Return (X, Y) of the center of cell containing provided text 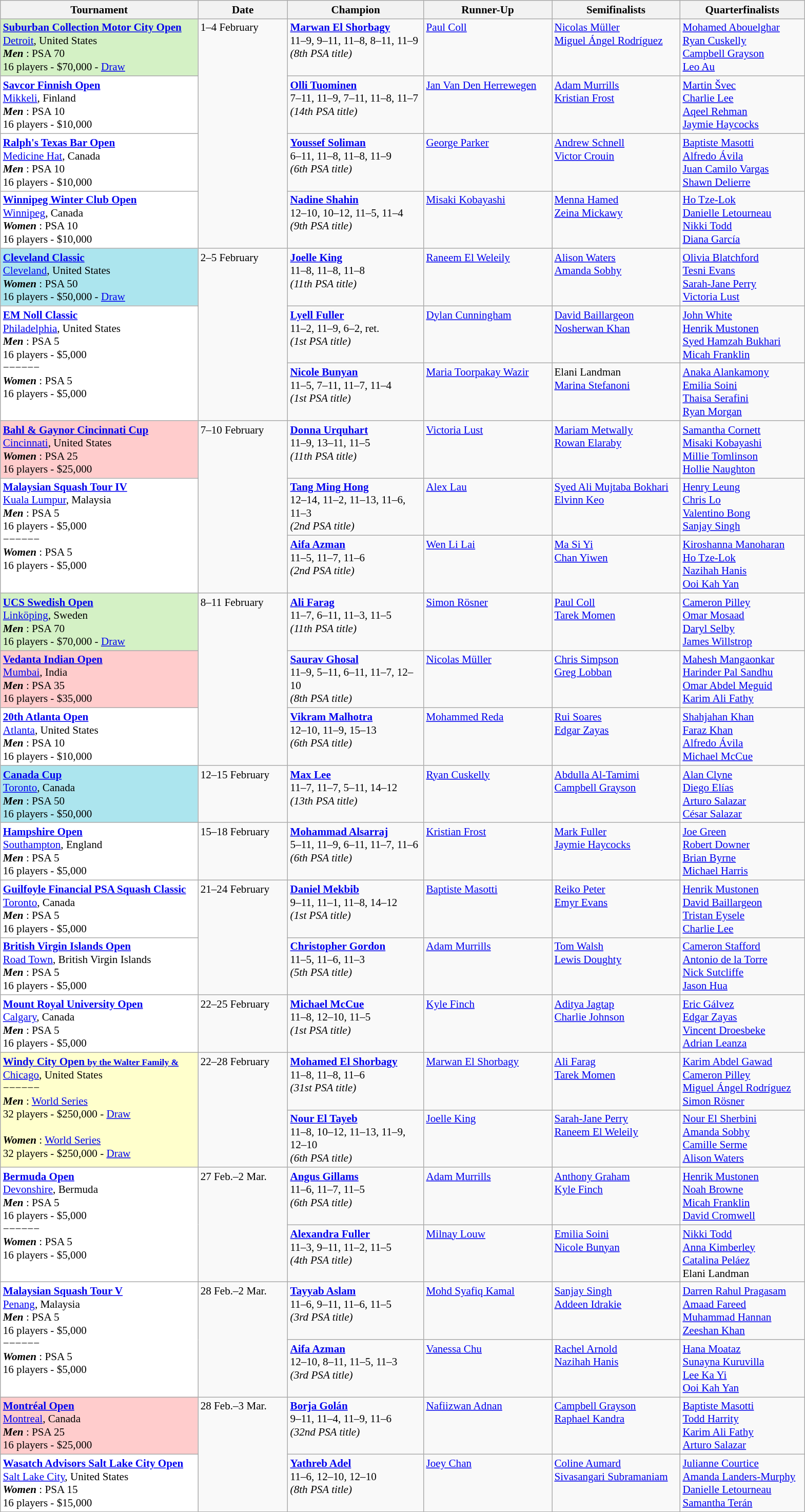
Champion (356, 9)
Borja Golán9–11, 11–4, 11–9, 11–6(32nd PSA title) (356, 1426)
Montréal Open Montreal, Canada Men : PSA 2516 players - $25,000 (100, 1426)
Julianne Courtice Amanda Landers-Murphy Danielle Letourneau Samantha Terán (742, 1483)
Winnipeg Winter Club Open Winnipeg, Canada Women : PSA 1016 players - $10,000 (100, 220)
12–15 February (243, 794)
Cameron Pilley Omar Mosaad Daryl Selby James Willstrop (742, 622)
15–18 February (243, 851)
Henrik Mustonen Noah Browne Micah Franklin David Cromwell (742, 1196)
Dylan Cunningham (488, 335)
28 Feb.–3 Mar. (243, 1455)
Nicolas Müller (488, 679)
Cameron Stafford Antonio de la Torre Nick Sutcliffe Jason Hua (742, 966)
Aditya Jagtap Charlie Johnson (616, 1024)
Tom Walsh Lewis Doughty (616, 966)
Cleveland Classic Cleveland, United States Women : PSA 5016 players - $50,000 - Draw (100, 277)
Savcor Finnish Open Mikkeli, Finland Men : PSA 1016 players - $10,000 (100, 105)
Mohamed El Shorbagy11–8, 11–8, 11–6(31st PSA title) (356, 1081)
Mohamed Abouelghar Ryan Cuskelly Campbell Grayson Leo Au (742, 47)
Eric Gálvez Edgar Zayas Vincent Droesbeke Adrian Leanza (742, 1024)
Christopher Gordon11–5, 11–6, 11–3(5th PSA title) (356, 966)
Henrik Mustonen David Baillargeon Tristan Eysele Charlie Lee (742, 909)
Kristian Frost (488, 851)
Mohd Syafiq Kamal (488, 1311)
Elani Landman Marina Stefanoni (616, 392)
Bahl & Gaynor Cincinnati Cup Cincinnati, United States Women : PSA 2516 players - $25,000 (100, 449)
Emilia Soini Nicole Bunyan (616, 1253)
Paul Coll (488, 47)
Nour El Tayeb11–8, 10–12, 11–13, 11–9, 12–10(6th PSA title) (356, 1138)
20th Atlanta Open Atlanta, United States Men : PSA 1016 players - $10,000 (100, 737)
1–4 February (243, 133)
Simon Rösner (488, 622)
Nicolas Müller Miguel Ángel Rodríguez (616, 47)
Mohammed Reda (488, 737)
Baptiste Masotti Todd Harrity Karim Ali Fathy Arturo Salazar (742, 1426)
Vikram Malhotra12–10, 11–9, 15–13(6th PSA title) (356, 737)
Ma Si Yi Chan Yiwen (616, 564)
Mount Royal University Open Calgary, Canada Men : PSA 516 players - $5,000 (100, 1024)
Abdulla Al-Tamimi Campbell Grayson (616, 794)
Olli Tuominen7–11, 11–9, 7–11, 11–8, 11–7(14th PSA title) (356, 105)
Alan Clyne Diego Elías Arturo Salazar César Salazar (742, 794)
Jan Van Den Herrewegen (488, 105)
Joe Green Robert Downer Brian Byrne Michael Harris (742, 851)
Sanjay Singh Addeen Idrakie (616, 1311)
Alison Waters Amanda Sobhy (616, 277)
Reiko Peter Emyr Evans (616, 909)
Mark Fuller Jaymie Haycocks (616, 851)
Max Lee11–7, 11–7, 5–11, 14–12(13th PSA title) (356, 794)
Baptiste Masotti (488, 909)
Lyell Fuller11–2, 11–9, 6–2, ret.(1st PSA title) (356, 335)
Wasatch Advisors Salt Lake City Open Salt Lake City, United States Women : PSA 1516 players - $15,000 (100, 1483)
Bermuda Open Devonshire, Bermuda Men : PSA 516 players - $5,000−−−−−− Women : PSA 516 players - $5,000 (100, 1225)
21–24 February (243, 937)
Ali Farag11–7, 6–11, 11–3, 11–5(11th PSA title) (356, 622)
Angus Gillams11–6, 11–7, 11–5(6th PSA title) (356, 1196)
Canada Cup Toronto, Canada Men : PSA 5016 players - $50,000 (100, 794)
Alexandra Fuller11–3, 9–11, 11–2, 11–5(4th PSA title) (356, 1253)
Kiroshanna Manoharan Ho Tze-Lok Nazihah Hanis Ooi Kah Yan (742, 564)
Wen Li Lai (488, 564)
Malaysian Squash Tour V Penang, Malaysia Men : PSA 516 players - $5,000−−−−−− Women : PSA 516 players - $5,000 (100, 1340)
Darren Rahul Pragasam Amaad Fareed Muhammad Hannan Zeeshan Khan (742, 1311)
Vedanta Indian Open Mumbai, India Men : PSA 3516 players - $35,000 (100, 679)
Martin Švec Charlie Lee Aqeel Rehman Jaymie Haycocks (742, 105)
Ryan Cuskelly (488, 794)
Campbell Grayson Raphael Kandra (616, 1426)
Ralph's Texas Bar Open Medicine Hat, Canada Men : PSA 1016 players - $10,000 (100, 162)
Samantha Cornett Misaki Kobayashi Millie Tomlinson Hollie Naughton (742, 449)
22–25 February (243, 1024)
Chris Simpson Greg Lobban (616, 679)
Raneem El Weleily (488, 277)
Anaka Alankamony Emilia Soini Thaisa Serafini Ryan Morgan (742, 392)
Coline Aumard Sivasangari Subramaniam (616, 1483)
7–10 February (243, 507)
Guilfoyle Financial PSA Squash Classic Toronto, Canada Men : PSA 516 players - $5,000 (100, 909)
Rachel Arnold Nazihah Hanis (616, 1368)
Baptiste Masotti Alfredo Ávila Juan Camilo Vargas Shawn Delierre (742, 162)
Semifinalists (616, 9)
Henry Leung Chris Lo Valentino Bong Sanjay Singh (742, 507)
George Parker (488, 162)
Donna Urquhart11–9, 13–11, 11–5(11th PSA title) (356, 449)
Youssef Soliman6–11, 11–8, 11–8, 11–9(6th PSA title) (356, 162)
Hana Moataz Sunayna Kuruvilla Lee Ka Yi Ooi Kah Yan (742, 1368)
Victoria Lust (488, 449)
Tayyab Aslam11–6, 9–11, 11–6, 11–5(3rd PSA title) (356, 1311)
Nadine Shahin12–10, 10–12, 11–5, 11–4(9th PSA title) (356, 220)
2–5 February (243, 335)
Olivia Blatchford Tesni Evans Sarah-Jane Perry Victoria Lust (742, 277)
Ho Tze-Lok Danielle Letourneau Nikki Todd Diana García (742, 220)
Adam Murrills Kristian Frost (616, 105)
28 Feb.–2 Mar. (243, 1340)
Nafiizwan Adnan (488, 1426)
Karim Abdel Gawad Cameron Pilley Miguel Ángel Rodríguez Simon Rösner (742, 1081)
Paul Coll Tarek Momen (616, 622)
John White Henrik Mustonen Syed Hamzah Bukhari Micah Franklin (742, 335)
Joelle King11–8, 11–8, 11–8(11th PSA title) (356, 277)
Mohammad Alsarraj5–11, 11–9, 6–11, 11–7, 11–6(6th PSA title) (356, 851)
Malaysian Squash Tour IV Kuala Lumpur, Malaysia Men : PSA 516 players - $5,000−−−−−− Women : PSA 516 players - $5,000 (100, 536)
Nikki Todd Anna Kimberley Catalina Peláez Elani Landman (742, 1253)
EM Noll Classic Philadelphia, United States Men : PSA 516 players - $5,000−−−−−− Women : PSA 516 players - $5,000 (100, 363)
UCS Swedish Open Linköping, Sweden Men : PSA 7016 players - $70,000 - Draw (100, 622)
27 Feb.–2 Mar. (243, 1225)
Runner-Up (488, 9)
Mahesh Mangaonkar Harinder Pal Sandhu Omar Abdel Meguid Karim Ali Fathy (742, 679)
Tang Ming Hong12–14, 11–2, 11–13, 11–6, 11–3(2nd PSA title) (356, 507)
Michael McCue11–8, 12–10, 11–5(1st PSA title) (356, 1024)
Marwan El Shorbagy (488, 1081)
Vanessa Chu (488, 1368)
Hampshire Open Southampton, England Men : PSA 516 players - $5,000 (100, 851)
Anthony Graham Kyle Finch (616, 1196)
Milnay Louw (488, 1253)
8–11 February (243, 679)
Marwan El Shorbagy11–9, 9–11, 11–8, 8–11, 11–9(8th PSA title) (356, 47)
Alex Lau (488, 507)
Aifa Azman11–5, 11–7, 11–6(2nd PSA title) (356, 564)
Shahjahan Khan Faraz Khan Alfredo Ávila Michael McCue (742, 737)
Yathreb Adel11–6, 12–10, 12–10(8th PSA title) (356, 1483)
Misaki Kobayashi (488, 220)
David Baillargeon Nosherwan Khan (616, 335)
Andrew Schnell Victor Crouin (616, 162)
Joelle King (488, 1138)
22–28 February (243, 1110)
Date (243, 9)
Kyle Finch (488, 1024)
Saurav Ghosal11–9, 5–11, 6–11, 11–7, 12–10(8th PSA title) (356, 679)
British Virgin Islands Open Road Town, British Virgin Islands Men : PSA 516 players - $5,000 (100, 966)
Tournament (100, 9)
Menna Hamed Zeina Mickawy (616, 220)
Ali Farag Tarek Momen (616, 1081)
Nicole Bunyan11–5, 7–11, 11–7, 11–4(1st PSA title) (356, 392)
Sarah-Jane Perry Raneem El Weleily (616, 1138)
Rui Soares Edgar Zayas (616, 737)
Syed Ali Mujtaba Bokhari Elvinn Keo (616, 507)
Quarterfinalists (742, 9)
Maria Toorpakay Wazir (488, 392)
Mariam Metwally Rowan Elaraby (616, 449)
Nour El Sherbini Amanda Sobhy Camille Serme Alison Waters (742, 1138)
Suburban Collection Motor City Open Detroit, United States Men : PSA 7016 players - $70,000 - Draw (100, 47)
Aifa Azman12–10, 8–11, 11–5, 11–3(3rd PSA title) (356, 1368)
Daniel Mekbib9–11, 11–1, 11–8, 14–12(1st PSA title) (356, 909)
Joey Chan (488, 1483)
